Locate the cell with the specified text and output its (x, y) center coordinate. 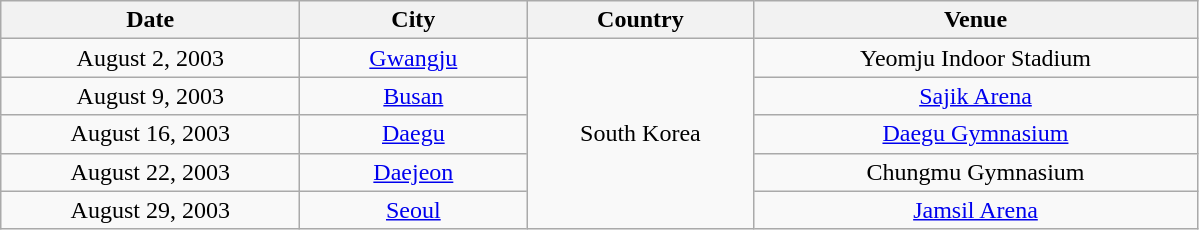
Venue (976, 20)
Daegu Gymnasium (976, 134)
Yeomju Indoor Stadium (976, 58)
Busan (414, 96)
August 2, 2003 (150, 58)
South Korea (640, 134)
Daegu (414, 134)
Daejeon (414, 172)
Jamsil Arena (976, 210)
City (414, 20)
Gwangju (414, 58)
August 9, 2003 (150, 96)
Seoul (414, 210)
August 29, 2003 (150, 210)
Chungmu Gymnasium (976, 172)
Country (640, 20)
Sajik Arena (976, 96)
August 16, 2003 (150, 134)
August 22, 2003 (150, 172)
Date (150, 20)
